Capture the cell that displays the provided text and extract its (X, Y) central coordinate. 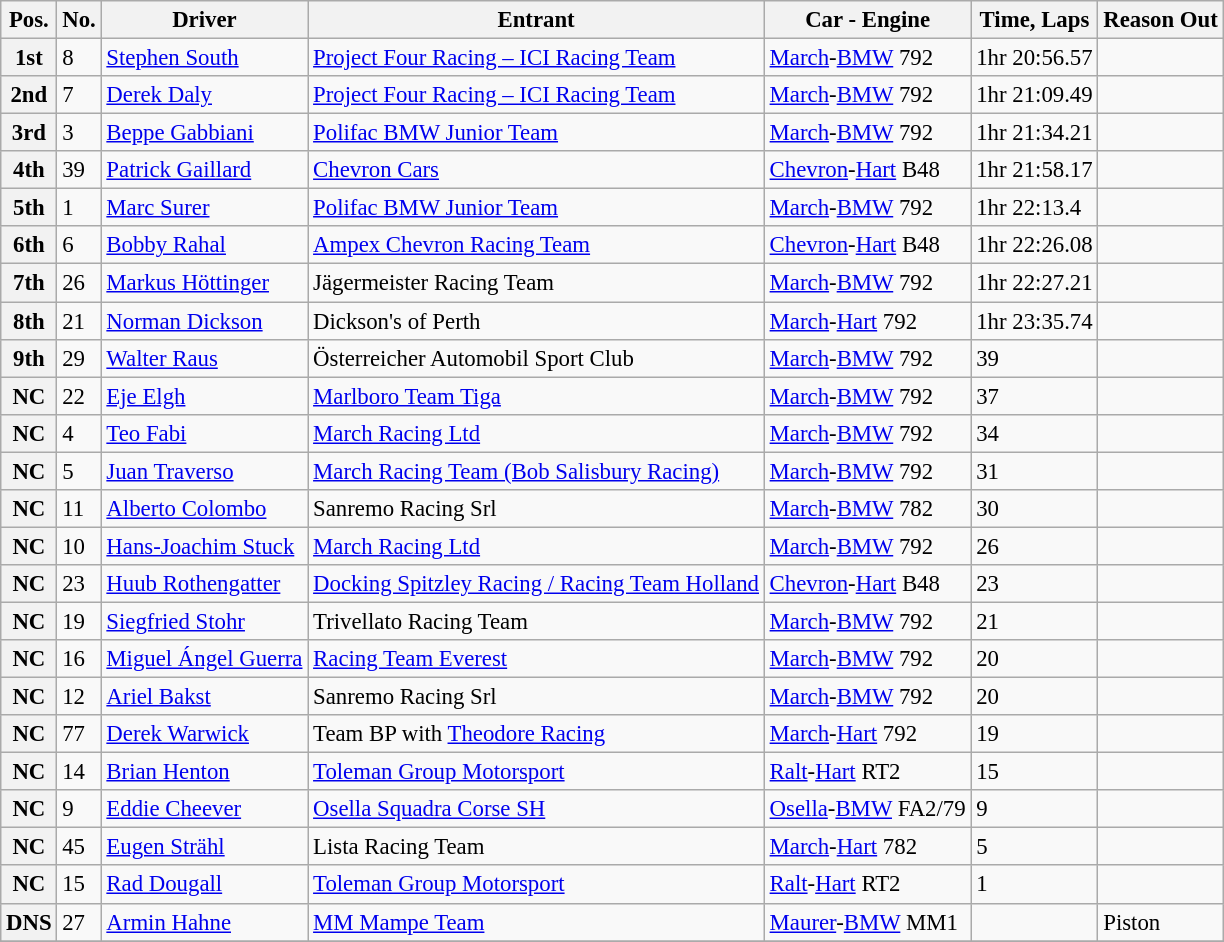
27 (79, 922)
8 (79, 58)
Juan Traverso (204, 471)
Team BP with Theodore Racing (536, 734)
2nd (29, 95)
DNS (29, 922)
Dickson's of Perth (536, 321)
8th (29, 321)
1hr 21:34.21 (1034, 133)
Derek Warwick (204, 734)
1hr 21:58.17 (1034, 170)
1hr 22:26.08 (1034, 245)
Car - Engine (868, 20)
Beppe Gabbiani (204, 133)
Ampex Chevron Racing Team (536, 245)
Maurer-BMW MM1 (868, 922)
March Racing Team (Bob Salisbury Racing) (536, 471)
Piston (1160, 922)
7th (29, 283)
March-Hart 782 (868, 847)
30 (1034, 509)
6th (29, 245)
3rd (29, 133)
Entrant (536, 20)
Stephen South (204, 58)
Eje Elgh (204, 396)
Armin Hahne (204, 922)
4 (79, 433)
Time, Laps (1034, 20)
7 (79, 95)
Driver (204, 20)
1hr 23:35.74 (1034, 321)
No. (79, 20)
Markus Höttinger (204, 283)
Patrick Gaillard (204, 170)
Derek Daly (204, 95)
9th (29, 358)
Osella-BMW FA2/79 (868, 809)
14 (79, 772)
12 (79, 697)
1hr 22:27.21 (1034, 283)
March-BMW 782 (868, 509)
Marlboro Team Tiga (536, 396)
1hr 22:13.4 (1034, 208)
Eddie Cheever (204, 809)
Lista Racing Team (536, 847)
MM Mampe Team (536, 922)
Ariel Bakst (204, 697)
3 (79, 133)
Docking Spitzley Racing / Racing Team Holland (536, 584)
31 (1034, 471)
Miguel Ángel Guerra (204, 659)
Bobby Rahal (204, 245)
Walter Raus (204, 358)
Teo Fabi (204, 433)
Siegfried Stohr (204, 621)
Alberto Colombo (204, 509)
Racing Team Everest (536, 659)
Brian Henton (204, 772)
Pos. (29, 20)
Hans-Joachim Stuck (204, 546)
6 (79, 245)
Jägermeister Racing Team (536, 283)
Norman Dickson (204, 321)
1hr 20:56.57 (1034, 58)
29 (79, 358)
45 (79, 847)
Reason Out (1160, 20)
16 (79, 659)
1st (29, 58)
22 (79, 396)
4th (29, 170)
Marc Surer (204, 208)
Trivellato Racing Team (536, 621)
77 (79, 734)
37 (1034, 396)
11 (79, 509)
Chevron Cars (536, 170)
Huub Rothengatter (204, 584)
1hr 21:09.49 (1034, 95)
Eugen Strähl (204, 847)
Rad Dougall (204, 885)
34 (1034, 433)
Osella Squadra Corse SH (536, 809)
Österreicher Automobil Sport Club (536, 358)
5th (29, 208)
10 (79, 546)
